Return (x, y) of the center of cell containing provided text 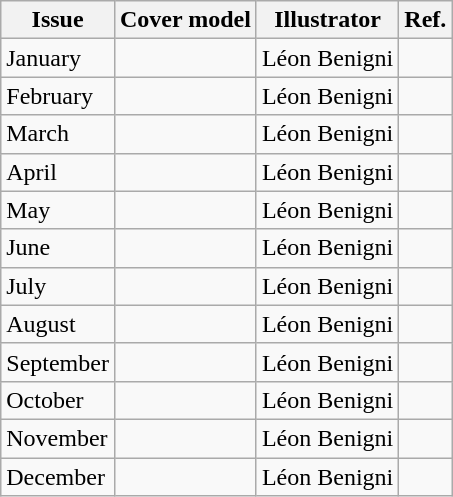
Illustrator (327, 20)
December (58, 477)
May (58, 210)
January (58, 58)
August (58, 324)
Cover model (185, 20)
March (58, 134)
October (58, 400)
November (58, 438)
Ref. (426, 20)
July (58, 286)
September (58, 362)
February (58, 96)
April (58, 172)
Issue (58, 20)
June (58, 248)
